Determine the [X, Y] coordinate at the center of the cell enclosing the given text.  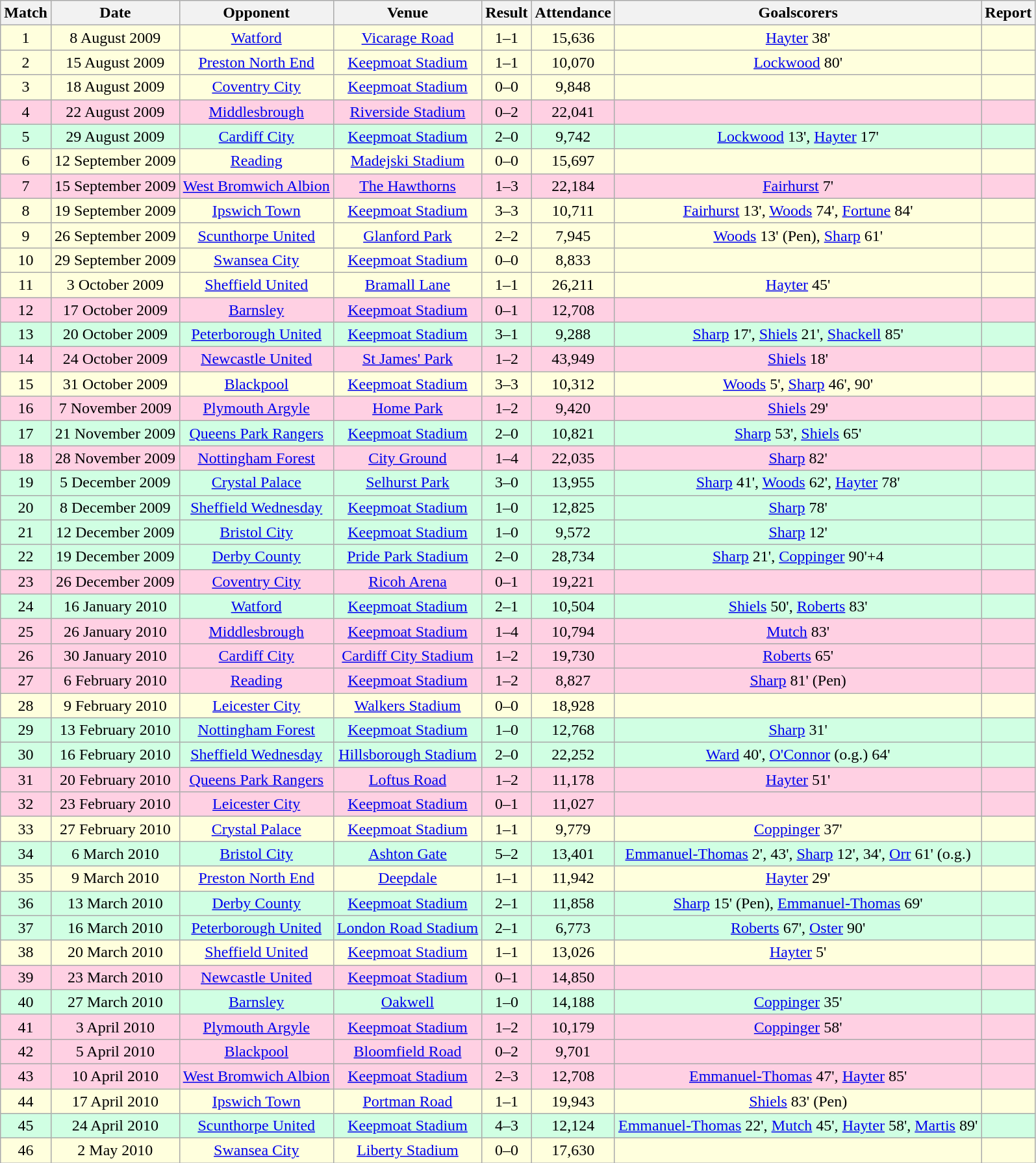
8 August 2009 [115, 38]
Bloomfield Road [407, 1051]
26,211 [573, 285]
Sharp 53', Shiels 65' [798, 433]
24 April 2010 [115, 1126]
45 [26, 1126]
7,945 [573, 235]
6 [26, 161]
12,124 [573, 1126]
Fairhurst 7' [798, 186]
12,768 [573, 730]
16 February 2010 [115, 755]
Hayter 38' [798, 38]
7 November 2009 [115, 409]
9,848 [573, 87]
14,188 [573, 1002]
10,312 [573, 384]
10,179 [573, 1027]
Coppinger 35' [798, 1002]
19,943 [573, 1101]
Bramall Lane [407, 285]
Match [26, 13]
19 September 2009 [115, 211]
43 [26, 1076]
10 April 2010 [115, 1076]
Roberts 67', Oster 90' [798, 928]
22,035 [573, 458]
Shiels 50', Roberts 83' [798, 606]
Sharp 81' (Pen) [798, 680]
The Hawthorns [407, 186]
Deepdale [407, 878]
Cardiff City Stadium [407, 656]
8 December 2009 [115, 507]
20 March 2010 [115, 952]
18 August 2009 [115, 87]
15,636 [573, 38]
22,184 [573, 186]
Lockwood 13', Hayter 17' [798, 136]
22 [26, 557]
Opponent [256, 13]
32 [26, 804]
Emmanuel-Thomas 22', Mutch 45', Hayter 58', Martis 89' [798, 1126]
Hayter 51' [798, 780]
29 September 2009 [115, 260]
6,773 [573, 928]
43,949 [573, 359]
17 October 2009 [115, 310]
11,858 [573, 903]
1 [26, 38]
Mutch 83' [798, 631]
Coppinger 37' [798, 829]
Selhurst Park [407, 483]
2–3 [507, 1076]
10,794 [573, 631]
14 [26, 359]
Liberty Stadium [407, 1151]
Madejski Stadium [407, 161]
30 January 2010 [115, 656]
9,572 [573, 532]
Sharp 82' [798, 458]
11,178 [573, 780]
34 [26, 854]
9,742 [573, 136]
8,833 [573, 260]
7 [26, 186]
Venue [407, 13]
9,779 [573, 829]
Vicarage Road [407, 38]
4–3 [507, 1126]
11,027 [573, 804]
22,252 [573, 755]
15 [26, 384]
13,955 [573, 483]
3–1 [507, 335]
14,850 [573, 977]
City Ground [407, 458]
19 [26, 483]
10,711 [573, 211]
21 [26, 532]
2 [26, 62]
9,420 [573, 409]
26 January 2010 [115, 631]
2–2 [507, 235]
Ward 40', O'Connor (o.g.) 64' [798, 755]
Sharp 17', Shiels 21', Shackell 85' [798, 335]
Lockwood 80' [798, 62]
9,701 [573, 1051]
20 October 2009 [115, 335]
London Road Stadium [407, 928]
15,697 [573, 161]
18,928 [573, 705]
Coppinger 58' [798, 1027]
11,942 [573, 878]
Result [507, 13]
18 [26, 458]
31 October 2009 [115, 384]
Glanford Park [407, 235]
Woods 13' (Pen), Sharp 61' [798, 235]
Loftus Road [407, 780]
5 April 2010 [115, 1051]
36 [26, 903]
Hayter 45' [798, 285]
St James' Park [407, 359]
46 [26, 1151]
10,070 [573, 62]
5–2 [507, 854]
Ashton Gate [407, 854]
Ricoh Arena [407, 581]
Shiels 83' (Pen) [798, 1101]
21 November 2009 [115, 433]
5 [26, 136]
3–0 [507, 483]
5 December 2009 [115, 483]
20 [26, 507]
22,041 [573, 112]
28 November 2009 [115, 458]
37 [26, 928]
12 September 2009 [115, 161]
17,630 [573, 1151]
33 [26, 829]
Oakwell [407, 1002]
Report [1008, 13]
26 [26, 656]
23 [26, 581]
9 February 2010 [115, 705]
6 February 2010 [115, 680]
15 September 2009 [115, 186]
44 [26, 1101]
27 [26, 680]
16 [26, 409]
6 March 2010 [115, 854]
19,221 [573, 581]
12 December 2009 [115, 532]
Hillsborough Stadium [407, 755]
38 [26, 952]
Walkers Stadium [407, 705]
Woods 5', Sharp 46', 90' [798, 384]
13 February 2010 [115, 730]
12 [26, 310]
23 March 2010 [115, 977]
Pride Park Stadium [407, 557]
30 [26, 755]
16 March 2010 [115, 928]
Emmanuel-Thomas 2', 43', Sharp 12', 34', Orr 61' (o.g.) [798, 854]
27 March 2010 [115, 1002]
24 [26, 606]
Shiels 18' [798, 359]
2 May 2010 [115, 1151]
8,827 [573, 680]
12,825 [573, 507]
1–3 [507, 186]
Roberts 65' [798, 656]
31 [26, 780]
25 [26, 631]
4 [26, 112]
Goalscorers [798, 13]
Sharp 15' (Pen), Emmanuel-Thomas 69' [798, 903]
13,401 [573, 854]
19 December 2009 [115, 557]
Portman Road [407, 1101]
13 [26, 335]
8 [26, 211]
17 [26, 433]
42 [26, 1051]
13,026 [573, 952]
Home Park [407, 409]
3 [26, 87]
26 December 2009 [115, 581]
39 [26, 977]
17 April 2010 [115, 1101]
3 October 2009 [115, 285]
23 February 2010 [115, 804]
Attendance [573, 13]
35 [26, 878]
10,821 [573, 433]
13 March 2010 [115, 903]
10,504 [573, 606]
9 March 2010 [115, 878]
Date [115, 13]
20 February 2010 [115, 780]
Sharp 12' [798, 532]
16 January 2010 [115, 606]
9,288 [573, 335]
24 October 2009 [115, 359]
40 [26, 1002]
29 [26, 730]
Fairhurst 13', Woods 74', Fortune 84' [798, 211]
27 February 2010 [115, 829]
15 August 2009 [115, 62]
28,734 [573, 557]
41 [26, 1027]
22 August 2009 [115, 112]
3 April 2010 [115, 1027]
Hayter 5' [798, 952]
10 [26, 260]
Riverside Stadium [407, 112]
28 [26, 705]
Sharp 41', Woods 62', Hayter 78' [798, 483]
9 [26, 235]
26 September 2009 [115, 235]
Hayter 29' [798, 878]
Shiels 29' [798, 409]
29 August 2009 [115, 136]
Sharp 31' [798, 730]
Sharp 21', Coppinger 90'+4 [798, 557]
11 [26, 285]
Sharp 78' [798, 507]
Emmanuel-Thomas 47', Hayter 85' [798, 1076]
19,730 [573, 656]
